Capture the cell that displays the provided text and extract its (x, y) central coordinate. 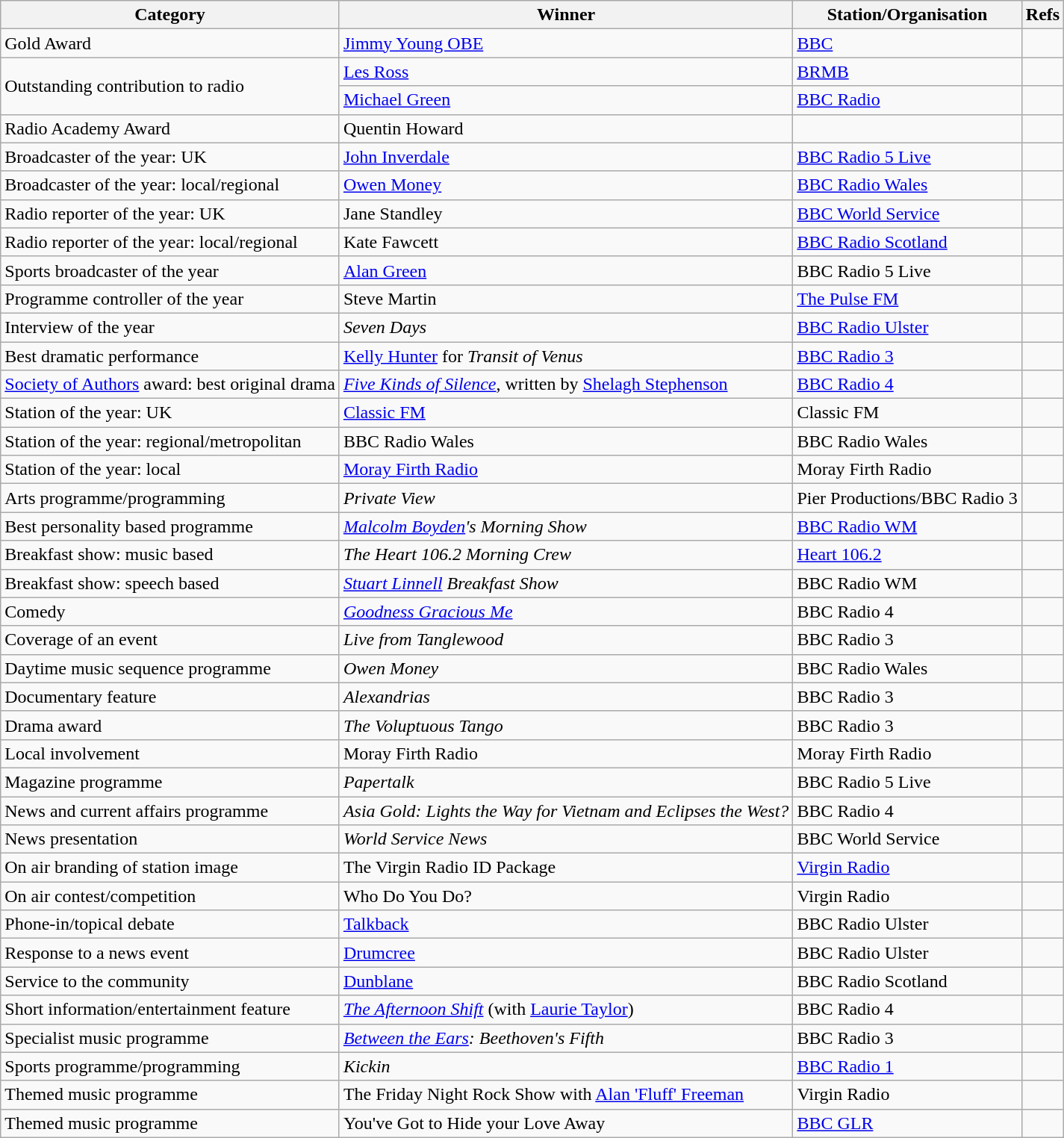
The Voluptuous Tango (566, 725)
Who Do You Do? (566, 896)
Daytime music sequence programme (170, 668)
You've Got to Hide your Love Away (566, 1123)
Broadcaster of the year: UK (170, 157)
Gold Award (170, 43)
Short information/entertainment feature (170, 1010)
Goodness Gracious Me (566, 612)
Live from Tanglewood (566, 640)
Dunblane (566, 981)
Seven Days (566, 327)
Programme controller of the year (170, 299)
Service to the community (170, 981)
BBC (907, 43)
Alan Green (566, 270)
News and current affairs programme (170, 810)
Best personality based programme (170, 526)
John Inverdale (566, 157)
Pier Productions/BBC Radio 3 (907, 498)
Phone-in/topical debate (170, 924)
Coverage of an event (170, 640)
Stuart Linnell Breakfast Show (566, 583)
Winner (566, 15)
The Afternoon Shift (with Laurie Taylor) (566, 1010)
Outstanding contribution to radio (170, 86)
Interview of the year (170, 327)
Talkback (566, 924)
Station/Organisation (907, 15)
Kickin (566, 1066)
Arts programme/programming (170, 498)
Drama award (170, 725)
Society of Authors award: best original drama (170, 385)
Radio reporter of the year: UK (170, 214)
World Service News (566, 839)
Radio reporter of the year: local/regional (170, 242)
Local involvement (170, 753)
Station of the year: local (170, 470)
Steve Martin (566, 299)
Papertalk (566, 782)
Category (170, 15)
Response to a news event (170, 953)
Comedy (170, 612)
BBC GLR (907, 1123)
Sports broadcaster of the year (170, 270)
Station of the year: UK (170, 413)
BBC Radio 1 (907, 1066)
On air branding of station image (170, 868)
Documentary feature (170, 697)
BRMB (907, 72)
Jimmy Young OBE (566, 43)
Breakfast show: speech based (170, 583)
Kelly Hunter for Transit of Venus (566, 356)
News presentation (170, 839)
Malcolm Boyden's Morning Show (566, 526)
Sports programme/programming (170, 1066)
The Friday Night Rock Show with Alan 'Fluff' Freeman (566, 1095)
Station of the year: regional/metropolitan (170, 441)
The Heart 106.2 Morning Crew (566, 555)
Alexandrias (566, 697)
Magazine programme (170, 782)
Breakfast show: music based (170, 555)
Refs (1042, 15)
Asia Gold: Lights the Way for Vietnam and Eclipses the West? (566, 810)
Best dramatic performance (170, 356)
Les Ross (566, 72)
Kate Fawcett (566, 242)
Radio Academy Award (170, 128)
Heart 106.2 (907, 555)
Between the Ears: Beethoven's Fifth (566, 1038)
Drumcree (566, 953)
Quentin Howard (566, 128)
Broadcaster of the year: local/regional (170, 185)
BBC Radio (907, 100)
Jane Standley (566, 214)
Michael Green (566, 100)
On air contest/competition (170, 896)
Five Kinds of Silence, written by Shelagh Stephenson (566, 385)
Specialist music programme (170, 1038)
Private View (566, 498)
The Pulse FM (907, 299)
The Virgin Radio ID Package (566, 868)
